Determine the [X, Y] coordinate at the center of the cell enclosing the given text.  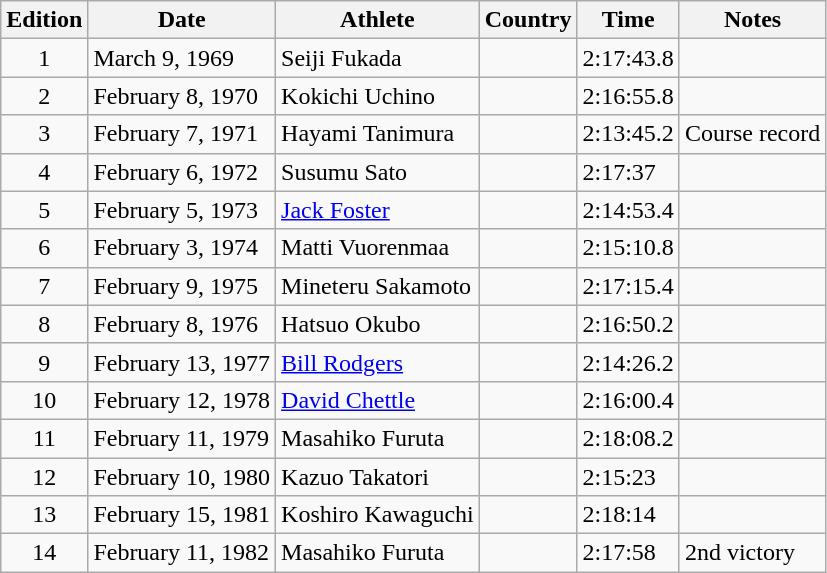
12 [44, 477]
Kazuo Takatori [378, 477]
Notes [752, 20]
5 [44, 210]
2:16:55.8 [628, 96]
2:14:26.2 [628, 362]
March 9, 1969 [182, 58]
10 [44, 400]
February 13, 1977 [182, 362]
February 5, 1973 [182, 210]
Hatsuo Okubo [378, 324]
Hayami Tanimura [378, 134]
11 [44, 438]
2 [44, 96]
February 8, 1970 [182, 96]
2:17:15.4 [628, 286]
Bill Rodgers [378, 362]
Course record [752, 134]
1 [44, 58]
Edition [44, 20]
2nd victory [752, 553]
9 [44, 362]
3 [44, 134]
February 15, 1981 [182, 515]
Time [628, 20]
2:14:53.4 [628, 210]
2:17:58 [628, 553]
8 [44, 324]
Athlete [378, 20]
February 11, 1982 [182, 553]
February 8, 1976 [182, 324]
Koshiro Kawaguchi [378, 515]
Date [182, 20]
February 7, 1971 [182, 134]
February 3, 1974 [182, 248]
2:15:23 [628, 477]
13 [44, 515]
February 6, 1972 [182, 172]
14 [44, 553]
February 10, 1980 [182, 477]
Seiji Fukada [378, 58]
2:17:37 [628, 172]
Jack Foster [378, 210]
2:16:00.4 [628, 400]
6 [44, 248]
David Chettle [378, 400]
February 12, 1978 [182, 400]
2:17:43.8 [628, 58]
Matti Vuorenmaa [378, 248]
February 11, 1979 [182, 438]
Mineteru Sakamoto [378, 286]
4 [44, 172]
Country [528, 20]
7 [44, 286]
2:15:10.8 [628, 248]
February 9, 1975 [182, 286]
2:18:14 [628, 515]
Susumu Sato [378, 172]
2:13:45.2 [628, 134]
Kokichi Uchino [378, 96]
2:16:50.2 [628, 324]
2:18:08.2 [628, 438]
